Return the [X, Y] coordinate for the center point of the cell that contains the specified text.  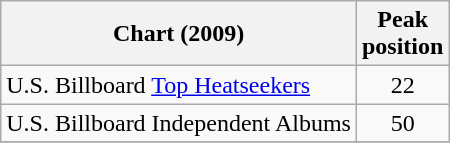
Chart (2009) [179, 34]
U.S. Billboard Top Heatseekers [179, 85]
Peakposition [402, 34]
U.S. Billboard Independent Albums [179, 123]
22 [402, 85]
50 [402, 123]
